Identify which cell holds the provided text, then report its [x, y] central coordinate. 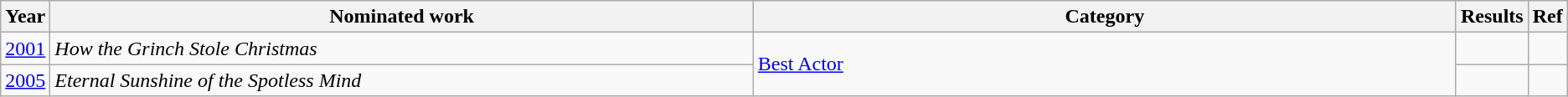
Category [1104, 17]
Year [25, 17]
Eternal Sunshine of the Spotless Mind [402, 80]
Ref [1548, 17]
How the Grinch Stole Christmas [402, 48]
Nominated work [402, 17]
2001 [25, 48]
2005 [25, 80]
Best Actor [1104, 64]
Results [1492, 17]
